For the text-containing cell, return its midpoint in (x, y) coordinate format. 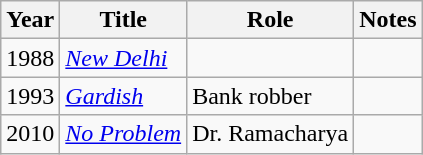
Gardish (124, 96)
Notes (388, 20)
1988 (30, 58)
Role (270, 20)
New Delhi (124, 58)
No Problem (124, 134)
1993 (30, 96)
Year (30, 20)
Title (124, 20)
Bank robber (270, 96)
2010 (30, 134)
Dr. Ramacharya (270, 134)
